For the text-containing cell, return its midpoint in [X, Y] coordinate format. 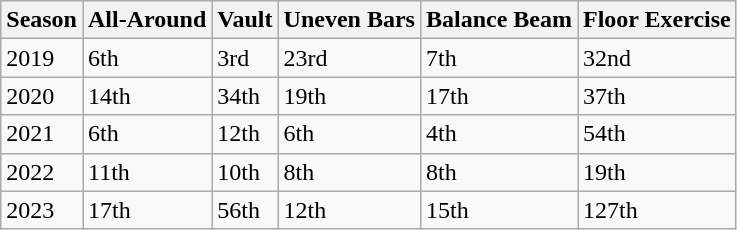
Season [42, 20]
Vault [245, 20]
2021 [42, 134]
23rd [349, 58]
2020 [42, 96]
37th [658, 96]
Floor Exercise [658, 20]
2019 [42, 58]
4th [498, 134]
Uneven Bars [349, 20]
15th [498, 210]
32nd [658, 58]
Balance Beam [498, 20]
2023 [42, 210]
3rd [245, 58]
2022 [42, 172]
14th [146, 96]
34th [245, 96]
All-Around [146, 20]
127th [658, 210]
54th [658, 134]
10th [245, 172]
11th [146, 172]
7th [498, 58]
56th [245, 210]
